Determine the [X, Y] coordinate at the center of the cell enclosing the given text.  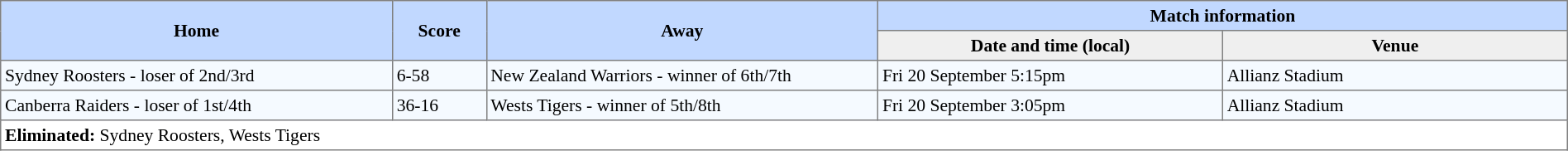
Match information [1223, 16]
Score [439, 31]
Date and time (local) [1050, 46]
Home [197, 31]
Canberra Raiders - loser of 1st/4th [197, 105]
Wests Tigers - winner of 5th/8th [682, 105]
Eliminated: Sydney Roosters, Wests Tigers [784, 135]
New Zealand Warriors - winner of 6th/7th [682, 75]
Fri 20 September 5:15pm [1050, 75]
Venue [1394, 46]
Away [682, 31]
Fri 20 September 3:05pm [1050, 105]
36-16 [439, 105]
Sydney Roosters - loser of 2nd/3rd [197, 75]
6-58 [439, 75]
